Extract the [X, Y] coordinate from the center of the cell holding the provided text.  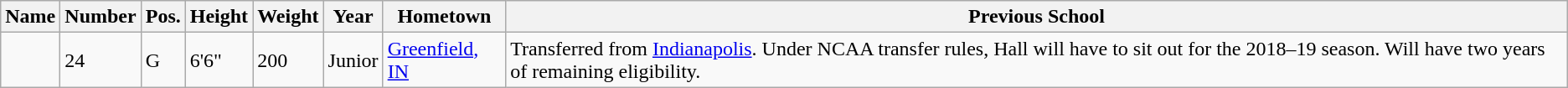
Height [219, 17]
Junior [353, 60]
24 [101, 60]
Year [353, 17]
G [162, 60]
Hometown [444, 17]
Weight [288, 17]
6'6" [219, 60]
Pos. [162, 17]
Name [30, 17]
Previous School [1037, 17]
Number [101, 17]
200 [288, 60]
Greenfield, IN [444, 60]
